Identify which cell holds the provided text, then report its (x, y) central coordinate. 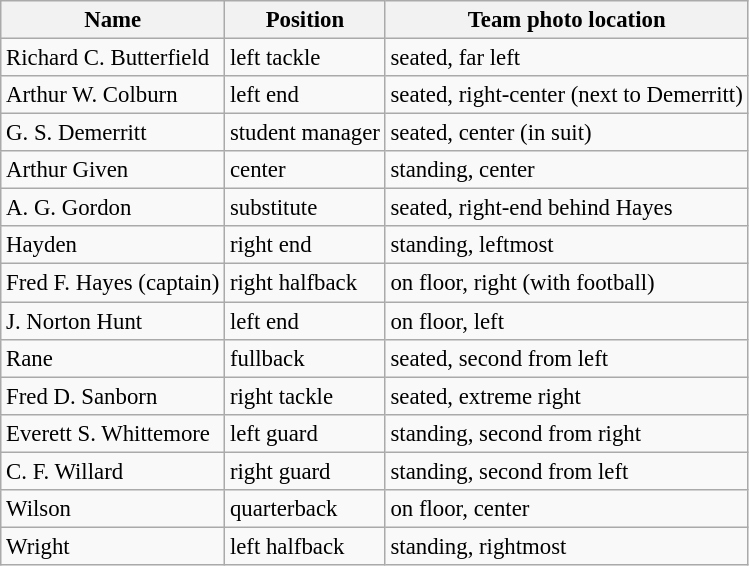
Team photo location (566, 20)
seated, extreme right (566, 396)
Rane (113, 358)
standing, leftmost (566, 245)
Position (306, 20)
G. S. Demerritt (113, 133)
on floor, right (with football) (566, 283)
student manager (306, 133)
right guard (306, 471)
Arthur W. Colburn (113, 95)
standing, rightmost (566, 546)
fullback (306, 358)
right tackle (306, 396)
Arthur Given (113, 170)
standing, second from right (566, 433)
seated, right-end behind Hayes (566, 208)
Fred F. Hayes (captain) (113, 283)
seated, right-center (next to Demerritt) (566, 95)
seated, second from left (566, 358)
on floor, left (566, 321)
Everett S. Whittemore (113, 433)
seated, far left (566, 58)
right end (306, 245)
A. G. Gordon (113, 208)
left tackle (306, 58)
quarterback (306, 509)
Name (113, 20)
left guard (306, 433)
Wilson (113, 509)
left halfback (306, 546)
Fred D. Sanborn (113, 396)
right halfback (306, 283)
C. F. Willard (113, 471)
center (306, 170)
Richard C. Butterfield (113, 58)
substitute (306, 208)
Wright (113, 546)
Hayden (113, 245)
on floor, center (566, 509)
J. Norton Hunt (113, 321)
standing, second from left (566, 471)
standing, center (566, 170)
seated, center (in suit) (566, 133)
